For the text-containing cell, return its midpoint in (X, Y) coordinate format. 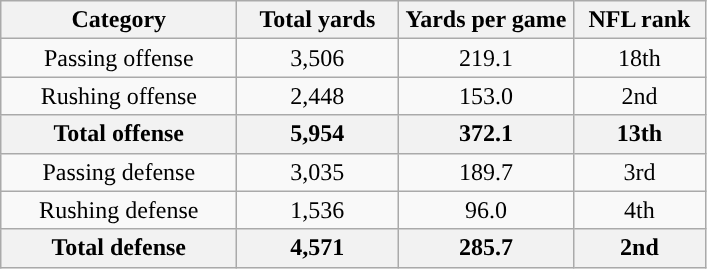
Passing offense (119, 58)
3,506 (318, 58)
1,536 (318, 210)
NFL rank (640, 20)
3rd (640, 172)
Total yards (318, 20)
5,954 (318, 134)
4,571 (318, 248)
153.0 (486, 96)
372.1 (486, 134)
Rushing defense (119, 210)
18th (640, 58)
96.0 (486, 210)
189.7 (486, 172)
3,035 (318, 172)
Passing defense (119, 172)
2,448 (318, 96)
Rushing offense (119, 96)
4th (640, 210)
13th (640, 134)
Yards per game (486, 20)
Total defense (119, 248)
285.7 (486, 248)
Total offense (119, 134)
Category (119, 20)
219.1 (486, 58)
